Pinpoint the cell where the given text exists, returning its [X, Y] midpoint coordinate. 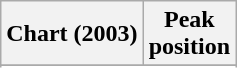
Chart (2003) [72, 34]
Peakposition [189, 34]
